Provide the (x, y) coordinate of the cell's center where the given text is located.  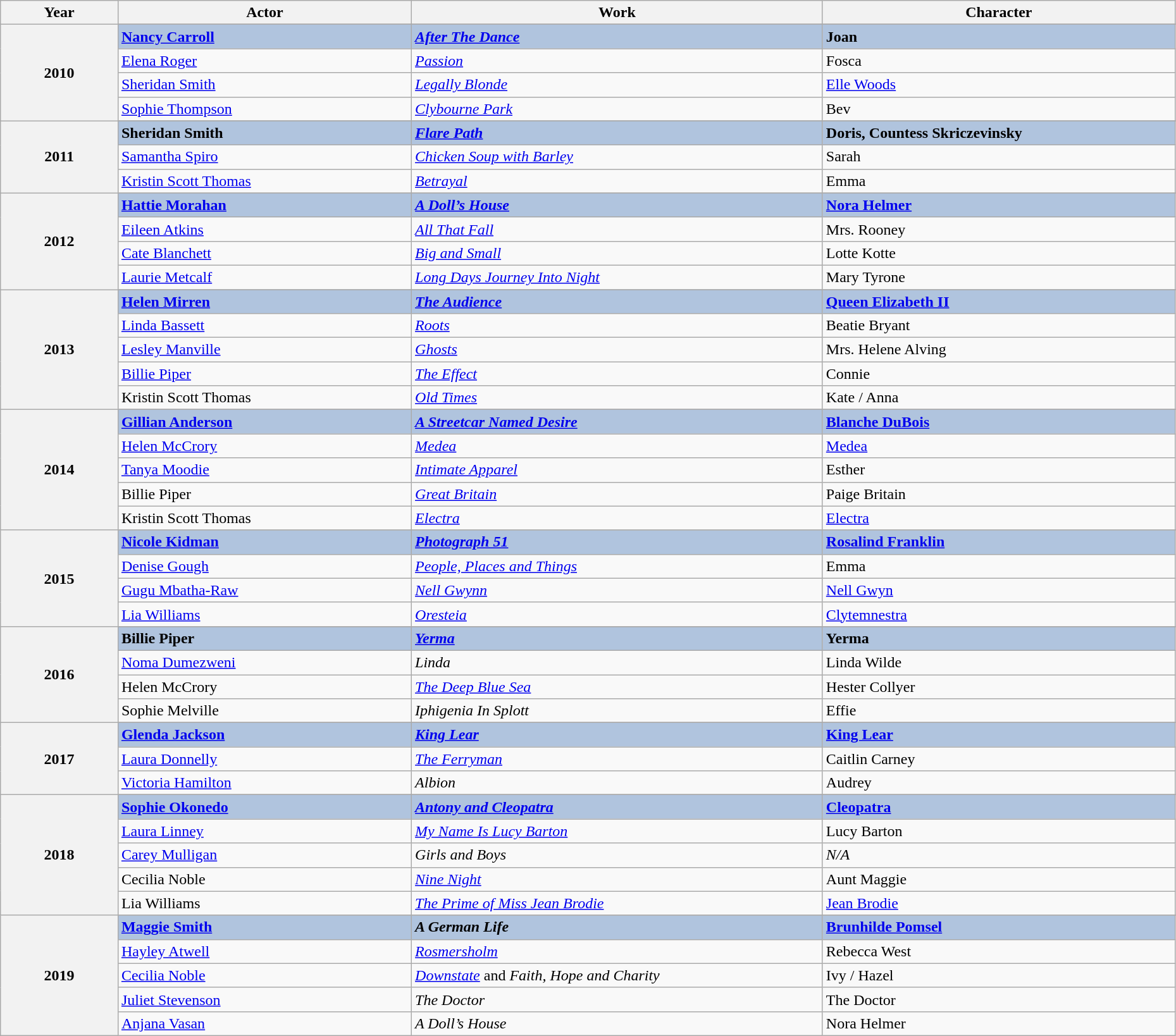
All That Fall (617, 229)
Noma Dumezweni (264, 662)
Linda Wilde (998, 662)
Effie (998, 711)
The Effect (617, 374)
Kate / Anna (998, 398)
Great Britain (617, 494)
A German Life (617, 927)
Girls and Boys (617, 855)
Jean Brodie (998, 903)
The Deep Blue Sea (617, 686)
Gillian Anderson (264, 422)
The Ferryman (617, 759)
Chicken Soup with Barley (617, 157)
Gugu Mbatha-Raw (264, 590)
The Audience (617, 302)
Nell Gwyn (998, 590)
Cate Blanchett (264, 253)
Denise Gough (264, 566)
2011 (59, 157)
2010 (59, 73)
People, Places and Things (617, 566)
Tanya Moodie (264, 470)
Laura Linney (264, 831)
Maggie Smith (264, 927)
Year (59, 13)
Connie (998, 374)
2017 (59, 759)
Hayley Atwell (264, 951)
Ghosts (617, 350)
Iphigenia In Splott (617, 711)
Cleopatra (998, 807)
Downstate and Faith, Hope and Charity (617, 975)
Albion (617, 783)
Rebecca West (998, 951)
Linda Bassett (264, 326)
Ivy / Hazel (998, 975)
Joan (998, 37)
Anjana Vasan (264, 1023)
Victoria Hamilton (264, 783)
Passion (617, 61)
Brunhilde Pomsel (998, 927)
Helen Mirren (264, 302)
Mrs. Rooney (998, 229)
Flare Path (617, 133)
A Streetcar Named Desire (617, 422)
Sophie Thompson (264, 109)
Doris, Countess Skriczevinsky (998, 133)
Intimate Apparel (617, 470)
Photograph 51 (617, 542)
N/A (998, 855)
Hattie Morahan (264, 205)
2019 (59, 975)
Caitlin Carney (998, 759)
Antony and Cleopatra (617, 807)
My Name Is Lucy Barton (617, 831)
Sarah (998, 157)
Work (617, 13)
Rosalind Franklin (998, 542)
Esther (998, 470)
Eileen Atkins (264, 229)
Nancy Carroll (264, 37)
Roots (617, 326)
Elena Roger (264, 61)
2016 (59, 674)
Samantha Spiro (264, 157)
Oresteia (617, 614)
Glenda Jackson (264, 735)
Sophie Okonedo (264, 807)
Queen Elizabeth II (998, 302)
Nine Night (617, 879)
Lesley Manville (264, 350)
The Prime of Miss Jean Brodie (617, 903)
2015 (59, 578)
Audrey (998, 783)
Sophie Melville (264, 711)
2013 (59, 350)
Character (998, 13)
Linda (617, 662)
Elle Woods (998, 85)
Old Times (617, 398)
Lucy Barton (998, 831)
Betrayal (617, 181)
Carey Mulligan (264, 855)
Laura Donnelly (264, 759)
After The Dance (617, 37)
Mary Tyrone (998, 277)
Fosca (998, 61)
Clytemnestra (998, 614)
Big and Small (617, 253)
Lotte Kotte (998, 253)
2018 (59, 855)
Legally Blonde (617, 85)
Beatie Bryant (998, 326)
Juliet Stevenson (264, 999)
2014 (59, 470)
Mrs. Helene Alving (998, 350)
Laurie Metcalf (264, 277)
Rosmersholm (617, 951)
Paige Britain (998, 494)
Aunt Maggie (998, 879)
Clybourne Park (617, 109)
Blanche DuBois (998, 422)
Actor (264, 13)
Nell Gwynn (617, 590)
2012 (59, 241)
Nicole Kidman (264, 542)
Long Days Journey Into Night (617, 277)
Hester Collyer (998, 686)
Bev (998, 109)
